Return [x, y] of the center of cell containing provided text 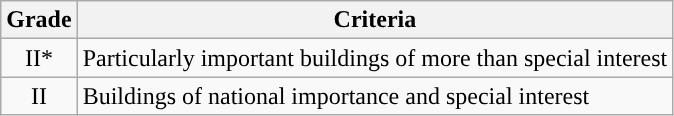
Criteria [375, 20]
Grade [39, 20]
II* [39, 58]
Particularly important buildings of more than special interest [375, 58]
Buildings of national importance and special interest [375, 96]
II [39, 96]
